Return (X, Y) of the center of cell containing provided text 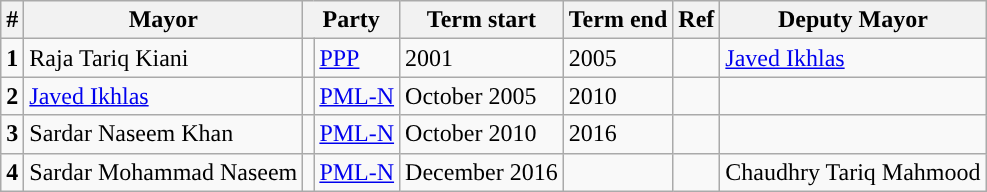
Mayor (164, 20)
December 2016 (482, 172)
2 (12, 96)
Ref (696, 20)
Party (352, 20)
4 (12, 172)
October 2010 (482, 134)
Deputy Mayor (853, 20)
Raja Tariq Kiani (164, 58)
Sardar Naseem Khan (164, 134)
3 (12, 134)
2010 (618, 96)
2005 (618, 58)
# (12, 20)
October 2005 (482, 96)
1 (12, 58)
Chaudhry Tariq Mahmood (853, 172)
2016 (618, 134)
2001 (482, 58)
PPP (357, 58)
Term start (482, 20)
Term end (618, 20)
Sardar Mohammad Naseem (164, 172)
